Extract the (x, y) coordinate from the center of the cell holding the provided text.  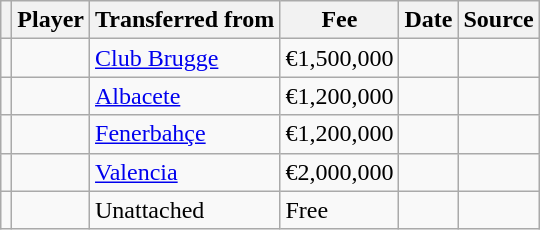
Unattached (185, 210)
Fee (340, 20)
Player (51, 20)
€2,000,000 (340, 172)
Albacete (185, 96)
Fenerbahçe (185, 134)
€1,500,000 (340, 58)
Club Brugge (185, 58)
Valencia (185, 172)
Free (340, 210)
Transferred from (185, 20)
Date (428, 20)
Source (498, 20)
